Determine the [x, y] coordinate at the center of the cell enclosing the given text.  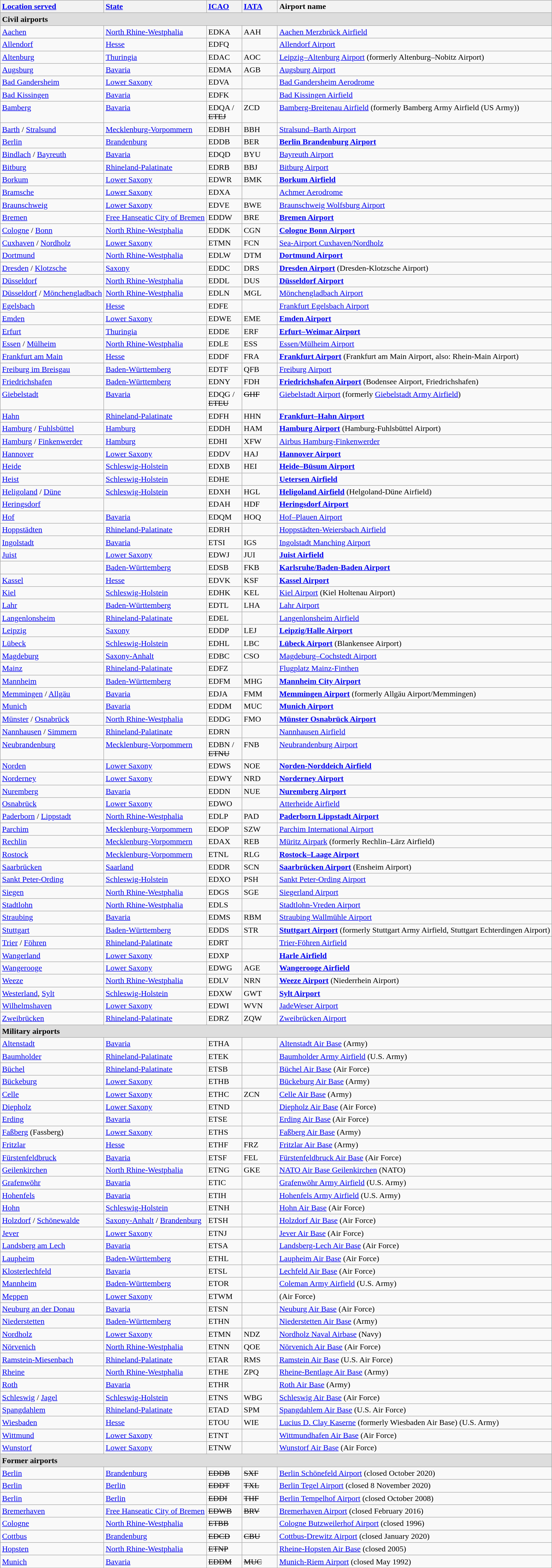
Neubrandenburg Airport [415, 748]
Rostock–Laage Airport [415, 854]
Saxony-Anhalt [155, 656]
Wiesbaden [52, 1423]
QFB [260, 369]
Location served [52, 7]
Braunschweig [52, 205]
Büchel [52, 1069]
EDBN / ETNU [224, 748]
EDLS [224, 905]
Hoppstädten-Weiersbach Airfield [415, 530]
EDXH [224, 492]
SCN [260, 867]
Stralsund–Barth Airport [415, 129]
EDAX [224, 842]
Leipzig–Altenburg Airport (formerly Altenburg–Nobitz Airport) [415, 57]
ZCD [260, 112]
Airport name [415, 7]
Memmingen Airport (formerly Allgäu Airport/Memmingen) [415, 694]
STR [260, 930]
Achmer Aerodrome [415, 192]
EDHK [224, 593]
EDQD [224, 154]
Hohn Air Base (Air Force) [415, 1208]
Neuburg Air Base (Air Force) [415, 1309]
Freiburg im Breisgau [52, 369]
DRS [260, 268]
Norderney Airport [415, 778]
Landsberg am Lech [52, 1246]
Harle Airfield [415, 955]
Baumholder [52, 1056]
CSO [260, 656]
ETHN [224, 1321]
Dortmund Airport [415, 255]
Stadtlohn-Vreden Airport [415, 905]
Paderborn Lippstadt Airport [415, 817]
ETHC [224, 1094]
EDDT [224, 1486]
NATO Air Base Geilenkirchen (NATO) [415, 1170]
ETNJ [224, 1233]
Faßberg (Fassberg) [52, 1132]
Hoppstädten [52, 530]
Straubing [52, 917]
Lahr Airport [415, 606]
Munich-Riem Airport (closed May 1992) [415, 1561]
Nordholz [52, 1334]
Magdeburg [52, 656]
Münster / Osnabrück [52, 719]
Bindlach / Bayreuth [52, 154]
Bad Kissingen [52, 95]
Juist Airfield [415, 555]
Hof–Plauen Airport [415, 517]
Geilenkirchen [52, 1170]
Hannover [52, 454]
Egelsbach [52, 306]
Wittmundhafen Air Base (Air Force) [415, 1435]
Straubing Wallmühle Airport [415, 917]
EDHL [224, 643]
AAH [260, 32]
Nörvenich [52, 1347]
Aachen [52, 32]
ETNL [224, 854]
Uetersen Airfield [415, 479]
EDDR [224, 867]
Hohenfels Army Airfield (U.S. Army) [415, 1195]
Wittmund [52, 1435]
Bad Gandersheim [52, 82]
Spangdahlem [52, 1410]
ETAR [224, 1359]
Ingolstadt Manching Airport [415, 542]
Coleman Army Airfield (U.S. Army) [415, 1284]
DTM [260, 255]
HGL [260, 492]
Celle [52, 1094]
Hopsten [52, 1549]
AGB [260, 70]
Bamberg-Breitenau Airfield (formerly Bamberg Army Airfield (US Army)) [415, 112]
Essen/Mülheim Airport [415, 344]
Friedrichshafen Airport (Bodensee Airport, Friedrichshafen) [415, 382]
SZW [260, 829]
Düsseldorf / Mönchengladbach [52, 293]
EDFZ [224, 669]
PSH [260, 880]
Stuttgart [52, 930]
Wilhelmshaven [52, 1006]
SGE [260, 892]
Kassel [52, 580]
EDFE [224, 306]
Saarland [155, 867]
ETHL [224, 1258]
ETHA [224, 1044]
EDNY [224, 382]
FRA [260, 356]
EDFH [224, 416]
EDDG [224, 719]
WVN [260, 1006]
Cottbus [52, 1536]
JUI [260, 555]
SXF [260, 1473]
Rheine [52, 1372]
Celle Air Base (Army) [415, 1094]
NRD [260, 778]
REB [260, 842]
State [155, 7]
Sankt Peter-Ording [52, 880]
Rechlin [52, 842]
ZPQ [260, 1372]
FEL [260, 1157]
Former airports [276, 1461]
Cologne [52, 1524]
Rheine-Hopsten Air Base (closed 2005) [415, 1549]
Hamburg / Fuhlsbüttel [52, 429]
Kiel Airport (Kiel Holtenau Airport) [415, 593]
Weeze Airport (Niederrhein Airport) [415, 980]
Augsburg [52, 70]
Sea-Airport Cuxhaven/Nordholz [415, 243]
Heringsdorf [52, 504]
Heist [52, 479]
EDVA [224, 82]
Faßberg Air Base (Army) [415, 1132]
CBU [260, 1536]
Berlin Brandenburg Airport [415, 142]
ETOR [224, 1284]
NUE [260, 791]
Norderney [52, 778]
Laupheim Air Base (Air Force) [415, 1258]
JadeWeser Airport [415, 1006]
Berlin Schönefeld Airport (closed October 2020) [415, 1473]
EDWS [224, 766]
Siegerland Airport [415, 892]
Dortmund [52, 255]
Heide–Büsum Airport [415, 466]
EDXA [224, 192]
Osnabrück [52, 804]
Landsberg-Lech Air Base (Air Force) [415, 1246]
Langenlonsheim Airfield [415, 618]
Grafenwöhr Army Airfield (U.S. Army) [415, 1182]
RBM [260, 917]
Bückeburg [52, 1082]
Neubrandenburg [52, 748]
KSF [260, 580]
Bremerhaven Airport (closed February 2016) [415, 1511]
Kassel Airport [415, 580]
Baumholder Army Airfield (U.S. Army) [415, 1056]
EDWE [224, 319]
Cologne Bonn Airport [415, 230]
NOE [260, 766]
Giebelstadt Airport (formerly Giebelstadt Army Airfield) [415, 399]
Cologne / Bonn [52, 230]
(Air Force) [415, 1296]
Aachen Merzbrück Airfield [415, 32]
Berlin Tegel Airport (closed 8 November 2020) [415, 1486]
Klosterlechfeld [52, 1271]
Roth [52, 1385]
GWT [260, 993]
Bitburg [52, 167]
HDF [260, 504]
Bückeburg Air Base (Army) [415, 1082]
Erding [52, 1119]
Paderborn / Lippstadt [52, 817]
Sylt Airport [415, 993]
ETSI [224, 542]
Borkum Airfield [415, 180]
Altenburg [52, 57]
Kiel [52, 593]
ETNW [224, 1448]
Friedrichshafen [52, 382]
EDWB [224, 1511]
ETNP [224, 1549]
Spangdahlem Air Base (U.S. Air Force) [415, 1410]
LBC [260, 643]
IATA [260, 7]
Freiburg Airport [415, 369]
Mönchengladbach Airport [415, 293]
Munich Airport [415, 706]
BBJ [260, 167]
Parchim International Airport [415, 829]
Laupheim [52, 1258]
ETSA [224, 1246]
EDQA / ETEJ [224, 112]
Stuttgart Airport (formerly Stuttgart Army Airfield, Stuttgart Echterdingen Airport) [415, 930]
PAD [260, 817]
EDDL [224, 281]
Roth Air Base (Army) [415, 1385]
Hamburg / Finkenwerder [52, 441]
EDMA [224, 70]
Stadtlohn [52, 905]
EDAC [224, 57]
EDDH [224, 429]
Borkum [52, 180]
ETSF [224, 1157]
Emden Airport [415, 319]
HAM [260, 429]
Nannhausen Airfield [415, 732]
Lahr [52, 606]
Mannheim City Airport [415, 681]
ETNT [224, 1435]
HAJ [260, 454]
Magdeburg–Cochstedt Airport [415, 656]
Airbus Hamburg-Finkenwerder [415, 441]
Fritzlar Air Base (Army) [415, 1145]
THF [260, 1498]
EDFQ [224, 44]
KEL [260, 593]
EDTF [224, 369]
Altenstadt [52, 1044]
EDRZ [224, 1019]
Wangerooge Airfield [415, 968]
ETWM [224, 1296]
Hof [52, 517]
Atterheide Airfield [415, 804]
Leipzig/Halle Airport [415, 631]
BER [260, 142]
ETNG [224, 1170]
Barth / Stralsund [52, 129]
EDVE [224, 205]
EDRN [224, 732]
Hohenfels [52, 1195]
Ramstein-Miesenbach [52, 1359]
Düsseldorf [52, 281]
EDXW [224, 993]
ETHR [224, 1385]
EDXB [224, 466]
EDDW [224, 218]
Cottbus-Drewitz Airport (closed January 2020) [415, 1536]
FMO [260, 719]
WIE [260, 1423]
Neuburg an der Donau [52, 1309]
Fritzlar [52, 1145]
ETSH [224, 1221]
Wangerland [52, 955]
ETSN [224, 1309]
Bremen [52, 218]
Ramstein Air Base (U.S. Air Force) [415, 1359]
Hahn [52, 416]
XFW [260, 441]
EDDF [224, 356]
LEJ [260, 631]
EDLP [224, 817]
Braunschweig Wolfsburg Airport [415, 205]
EDFM [224, 681]
Wangerooge [52, 968]
EDLV [224, 980]
SPM [260, 1410]
EDCD [224, 1536]
Allendorf [52, 44]
Ingolstadt [52, 542]
EDDN [224, 791]
GHF [260, 399]
Saxony-Anhalt / Brandenburg [155, 1221]
EDLN [224, 293]
Bitburg Airport [415, 167]
Langenlonsheim [52, 618]
EDDP [224, 631]
ZQW [260, 1019]
Fürstenfeldbruck Air Base (Air Force) [415, 1157]
ETIH [224, 1195]
FMM [260, 694]
AOC [260, 57]
Bremen Airport [415, 218]
ETNN [224, 1347]
EDWI [224, 1006]
ETNH [224, 1208]
Trier / Föhren [52, 943]
EDAH [224, 504]
Müritz Airpark (formerly Rechlin–Lärz Airfield) [415, 842]
Lübeck [52, 643]
Lucius D. Clay Kaserne (formerly Wiesbaden Air Base) (U.S. Army) [415, 1423]
Erfurt–Weimar Airport [415, 331]
EDWG [224, 968]
Cuxhaven / Nordholz [52, 243]
Berlin Tempelhof Airport (closed October 2008) [415, 1498]
EDDV [224, 454]
EDQM [224, 517]
ETHB [224, 1082]
Nuremberg [52, 791]
GKE [260, 1170]
LHA [260, 606]
Bramsche [52, 192]
Wunstorf [52, 1448]
Bayreuth Airport [415, 154]
Memmingen / Allgäu [52, 694]
Saarbrücken [52, 867]
EDRH [224, 530]
Sankt Peter-Ording Airport [415, 880]
Flugplatz Mainz-Finthen [415, 669]
ETSE [224, 1119]
Schleswig Air Base (Air Force) [415, 1397]
EDHE [224, 479]
EDXO [224, 880]
RMS [260, 1359]
EDWY [224, 778]
HHN [260, 416]
Büchel Air Base (Air Force) [415, 1069]
EDFK [224, 95]
EDJA [224, 694]
Grafenwöhr [52, 1182]
EDDC [224, 268]
Weeze [52, 980]
EDXP [224, 955]
Cologne Butzweilerhof Airport (closed 1996) [415, 1524]
Holzdorf / Schönewalde [52, 1221]
Emden [52, 319]
Karlsruhe/Baden-Baden Airport [415, 567]
FNB [260, 748]
EDKA [224, 32]
BBH [260, 129]
EDQG / ETEU [224, 399]
EDTL [224, 606]
AGE [260, 968]
Essen / Mülheim [52, 344]
Frankfurt am Main [52, 356]
Dresden / Klotzsche [52, 268]
ETHF [224, 1145]
CGN [260, 230]
QOE [260, 1347]
EDSB [224, 567]
Siegen [52, 892]
Saarbrücken Airport (Ensheim Airport) [415, 867]
WBG [260, 1397]
Erding Air Base (Air Force) [415, 1119]
Diepholz Air Base (Air Force) [415, 1107]
ZCN [260, 1094]
Nörvenich Air Base (Air Force) [415, 1347]
FCN [260, 243]
EDGS [224, 892]
EDWO [224, 804]
Hannover Airport [415, 454]
ETSL [224, 1271]
ICAO [224, 7]
Giebelstadt [52, 399]
Civil airports [276, 19]
BMK [260, 180]
Zweibrücken Airport [415, 1019]
EDWJ [224, 555]
Rheine-Bentlage Air Base (Army) [415, 1372]
Frankfurt Airport (Frankfurt am Main Airport, also: Rhein-Main Airport) [415, 356]
HOQ [260, 517]
Bad Gandersheim Aerodrome [415, 82]
EDBC [224, 656]
Heligoland / Düne [52, 492]
EDEL [224, 618]
EDRT [224, 943]
Westerland, Sylt [52, 993]
ETBB [224, 1524]
Leipzig [52, 631]
Rostock [52, 854]
FRZ [260, 1145]
Nannhausen / Simmern [52, 732]
Juist [52, 555]
DUS [260, 281]
Zweibrücken [52, 1019]
Parchim [52, 829]
Niederstetten Air Base (Army) [415, 1321]
BRE [260, 218]
ETAD [224, 1410]
ETSB [224, 1069]
EDDK [224, 230]
EDDI [224, 1498]
EDMS [224, 917]
Hohn [52, 1208]
ETOU [224, 1423]
Heligoland Airfield (Helgoland-Düne Airfield) [415, 492]
BYU [260, 154]
ETHS [224, 1132]
BWE [260, 205]
ETNS [224, 1397]
Schleswig / Jagel [52, 1397]
IGS [260, 542]
Jever Air Base (Air Force) [415, 1233]
ETIC [224, 1182]
NDZ [260, 1334]
Jever [52, 1233]
EDVK [224, 580]
ETEK [224, 1056]
Düsseldorf Airport [415, 281]
Frankfurt–Hahn Airport [415, 416]
ETND [224, 1107]
MHG [260, 681]
Meppen [52, 1296]
Altenstadt Air Base (Army) [415, 1044]
Military airports [276, 1031]
Bamberg [52, 112]
Trier-Föhren Airfield [415, 943]
Augsburg Airport [415, 70]
MGL [260, 293]
Norden-Norddeich Airfield [415, 766]
EDLE [224, 344]
Holzdorf Air Base (Air Force) [415, 1221]
EDOP [224, 829]
NRN [260, 980]
EDDE [224, 331]
Lübeck Airport (Blankensee Airport) [415, 643]
Diepholz [52, 1107]
EDWR [224, 180]
Erfurt [52, 331]
Mainz [52, 669]
Nuremberg Airport [415, 791]
BRV [260, 1511]
Allendorf Airport [415, 44]
FKB [260, 567]
FDH [260, 382]
Bad Kissingen Airfield [415, 95]
Fürstenfeldbruck [52, 1157]
TXL [260, 1486]
Niederstetten [52, 1321]
Münster Osnabrück Airport [415, 719]
Frankfurt Egelsbach Airport [415, 306]
ETHE [224, 1372]
EDLW [224, 255]
EDBH [224, 129]
ERF [260, 331]
Norden [52, 766]
Bremerhaven [52, 1511]
Heide [52, 466]
EME [260, 319]
RLG [260, 854]
Wunstorf Air Base (Air Force) [415, 1448]
Hamburg Airport (Hamburg-Fuhlsbüttel Airport) [415, 429]
Heringsdorf Airport [415, 504]
ESS [260, 344]
Lechfeld Air Base (Air Force) [415, 1271]
EDRB [224, 167]
EDDS [224, 930]
Nordholz Naval Airbase (Navy) [415, 1334]
EDHI [224, 441]
HEI [260, 466]
Dresden Airport (Dresden-Klotzsche Airport) [415, 268]
